Return the (x, y) coordinate for the center point of the cell that contains the specified text.  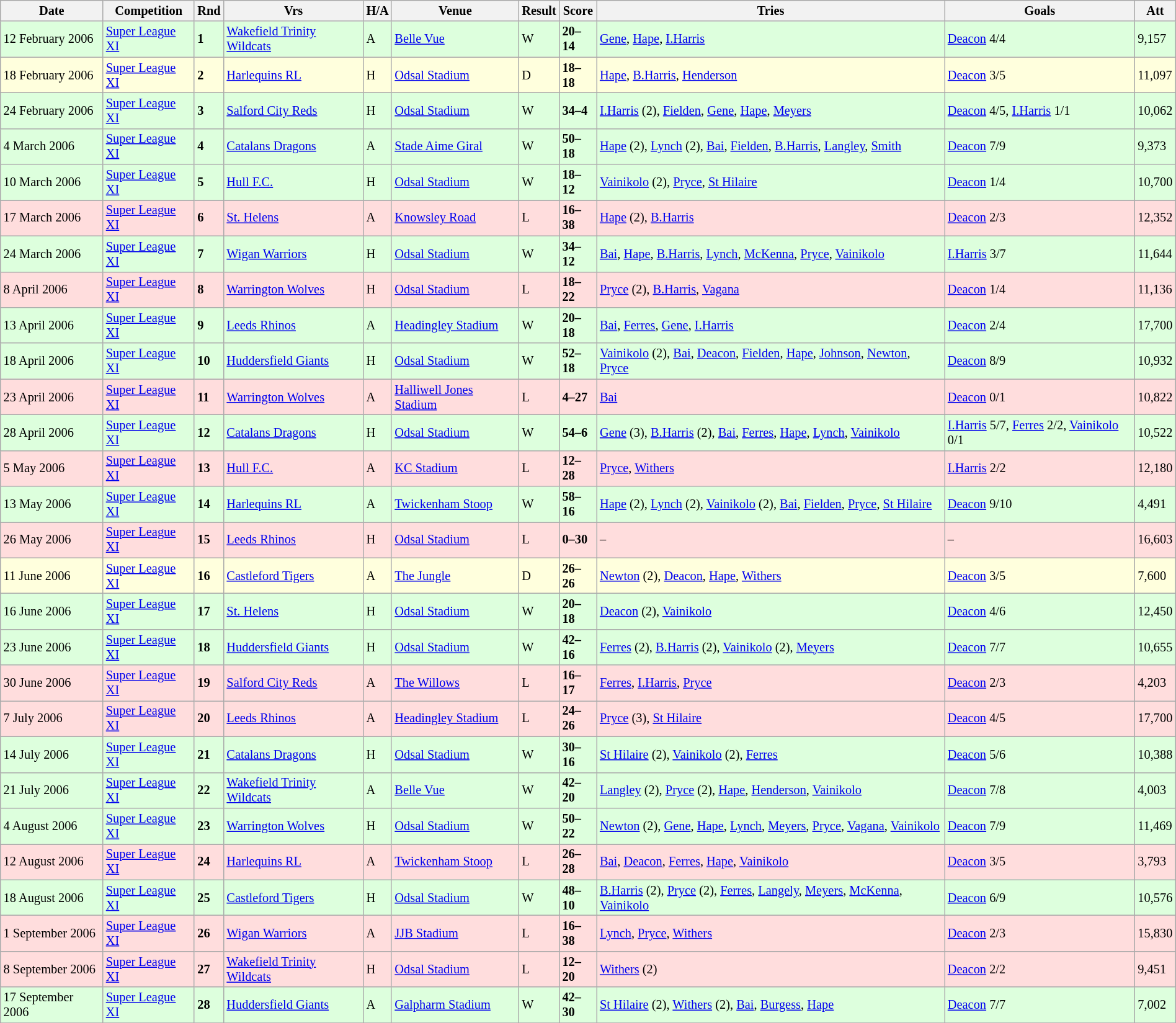
50–22 (578, 826)
22 (208, 790)
KC Stadium (455, 468)
24 (208, 862)
21 July 2006 (52, 790)
18–12 (578, 182)
10,522 (1155, 432)
18–18 (578, 75)
17 September 2006 (52, 1005)
Date (52, 11)
B.Harris (2), Pryce (2), Ferres, Langely, Meyers, McKenna, Vainikolo (770, 898)
48–10 (578, 898)
18 (208, 647)
19 (208, 683)
Ferres, I.Harris, Pryce (770, 683)
11,097 (1155, 75)
26–26 (578, 576)
14 July 2006 (52, 754)
10 March 2006 (52, 182)
30 June 2006 (52, 683)
26 May 2006 (52, 540)
6 (208, 218)
12–28 (578, 468)
Competition (149, 11)
4,003 (1155, 790)
Deacon 9/10 (1040, 504)
24–26 (578, 718)
58–16 (578, 504)
4 March 2006 (52, 146)
34–12 (578, 254)
26 (208, 933)
7 (208, 254)
16,603 (1155, 540)
12,450 (1155, 611)
11,469 (1155, 826)
4,491 (1155, 504)
24 March 2006 (52, 254)
Galpharm Stadium (455, 1005)
42–16 (578, 647)
Result (538, 11)
Gene, Hape, I.Harris (770, 39)
Hape (2), Lynch (2), Vainikolo (2), Bai, Fielden, Pryce, St Hilaire (770, 504)
Deacon 4/4 (1040, 39)
Bai, Hape, B.Harris, Lynch, McKenna, Pryce, Vainikolo (770, 254)
Gene (3), B.Harris (2), Bai, Ferres, Hape, Lynch, Vainikolo (770, 432)
28 (208, 1005)
20–14 (578, 39)
Rnd (208, 11)
18 February 2006 (52, 75)
9,451 (1155, 969)
10,700 (1155, 182)
18 April 2006 (52, 361)
Goals (1040, 11)
10,932 (1155, 361)
0–30 (578, 540)
11 June 2006 (52, 576)
St Hilaire (2), Vainikolo (2), Ferres (770, 754)
20 (208, 718)
34–4 (578, 110)
Deacon (2), Vainikolo (770, 611)
27 (208, 969)
13 May 2006 (52, 504)
Ferres (2), B.Harris (2), Vainikolo (2), Meyers (770, 647)
Knowsley Road (455, 218)
Deacon 2/4 (1040, 325)
18–22 (578, 290)
21 (208, 754)
42–30 (578, 1005)
3 (208, 110)
H/A (378, 11)
9,157 (1155, 39)
14 (208, 504)
Pryce (3), St Hilaire (770, 718)
5 May 2006 (52, 468)
11,644 (1155, 254)
Deacon 5/6 (1040, 754)
5 (208, 182)
13 April 2006 (52, 325)
24 February 2006 (52, 110)
Lynch, Pryce, Withers (770, 933)
23 June 2006 (52, 647)
Venue (455, 11)
12–20 (578, 969)
7 July 2006 (52, 718)
1 September 2006 (52, 933)
The Willows (455, 683)
12 February 2006 (52, 39)
Hape, B.Harris, Henderson (770, 75)
30–16 (578, 754)
Hape (2), B.Harris (770, 218)
8 September 2006 (52, 969)
8 April 2006 (52, 290)
54–6 (578, 432)
16 (208, 576)
Deacon 7/8 (1040, 790)
I.Harris 5/7, Ferres 2/2, Vainikolo 0/1 (1040, 432)
Deacon 2/2 (1040, 969)
1 (208, 39)
10 (208, 361)
Withers (2) (770, 969)
4 (208, 146)
3,793 (1155, 862)
St Hilaire (2), Withers (2), Bai, Burgess, Hape (770, 1005)
18 August 2006 (52, 898)
10,822 (1155, 397)
23 (208, 826)
50–18 (578, 146)
I.Harris (2), Fielden, Gene, Hape, Meyers (770, 110)
12 (208, 432)
17 (208, 611)
15 (208, 540)
23 April 2006 (52, 397)
4–27 (578, 397)
10,388 (1155, 754)
9,373 (1155, 146)
52–18 (578, 361)
I.Harris 2/2 (1040, 468)
The Jungle (455, 576)
Newton (2), Gene, Hape, Lynch, Meyers, Pryce, Vagana, Vainikolo (770, 826)
10,576 (1155, 898)
13 (208, 468)
Att (1155, 11)
Tries (770, 11)
17 March 2006 (52, 218)
15,830 (1155, 933)
2 (208, 75)
7,600 (1155, 576)
4 August 2006 (52, 826)
26–28 (578, 862)
Deacon 4/6 (1040, 611)
11,136 (1155, 290)
10,062 (1155, 110)
11 (208, 397)
Bai, Deacon, Ferres, Hape, Vainikolo (770, 862)
Vainikolo (2), Pryce, St Hilaire (770, 182)
16–17 (578, 683)
Halliwell Jones Stadium (455, 397)
42–20 (578, 790)
Score (578, 11)
25 (208, 898)
Vrs (294, 11)
Stade Aime Giral (455, 146)
9 (208, 325)
Bai, Ferres, Gene, I.Harris (770, 325)
Newton (2), Deacon, Hape, Withers (770, 576)
Deacon 0/1 (1040, 397)
Deacon 4/5 (1040, 718)
Deacon 8/9 (1040, 361)
Pryce (2), B.Harris, Vagana (770, 290)
Hape (2), Lynch (2), Bai, Fielden, B.Harris, Langley, Smith (770, 146)
Langley (2), Pryce (2), Hape, Henderson, Vainikolo (770, 790)
12,180 (1155, 468)
10,655 (1155, 647)
Pryce, Withers (770, 468)
Deacon 4/5, I.Harris 1/1 (1040, 110)
Deacon 6/9 (1040, 898)
12 August 2006 (52, 862)
12,352 (1155, 218)
Vainikolo (2), Bai, Deacon, Fielden, Hape, Johnson, Newton, Pryce (770, 361)
16 June 2006 (52, 611)
8 (208, 290)
Bai (770, 397)
JJB Stadium (455, 933)
28 April 2006 (52, 432)
7,002 (1155, 1005)
4,203 (1155, 683)
I.Harris 3/7 (1040, 254)
